Pinpoint the cell where the given text exists, returning its [X, Y] midpoint coordinate. 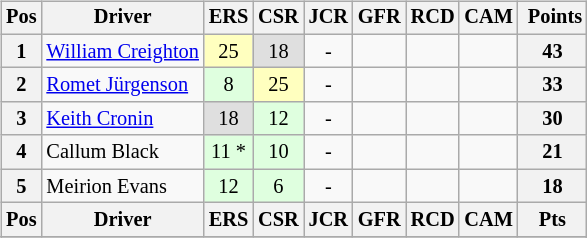
2 [21, 85]
Keith Cronin [122, 119]
3 [21, 119]
21 [552, 152]
Points [552, 18]
Pts [552, 220]
1 [21, 51]
33 [552, 85]
Romet Jürgenson [122, 85]
4 [21, 152]
5 [21, 186]
Meirion Evans [122, 186]
10 [278, 152]
8 [228, 85]
43 [552, 51]
Callum Black [122, 152]
William Creighton [122, 51]
30 [552, 119]
11 * [228, 152]
6 [278, 186]
